Search for the cell housing the specified text and yield its (X, Y) center coordinate. 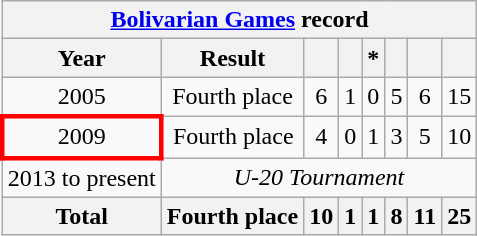
Year (82, 58)
4 (322, 136)
8 (396, 216)
3 (396, 136)
15 (460, 97)
2005 (82, 97)
25 (460, 216)
11 (425, 216)
2013 to present (82, 178)
Bolivarian Games record (239, 20)
Total (82, 216)
* (374, 58)
2009 (82, 136)
U-20 Tournament (318, 178)
Result (232, 58)
